Locate the cell with the specified text and output its (X, Y) center coordinate. 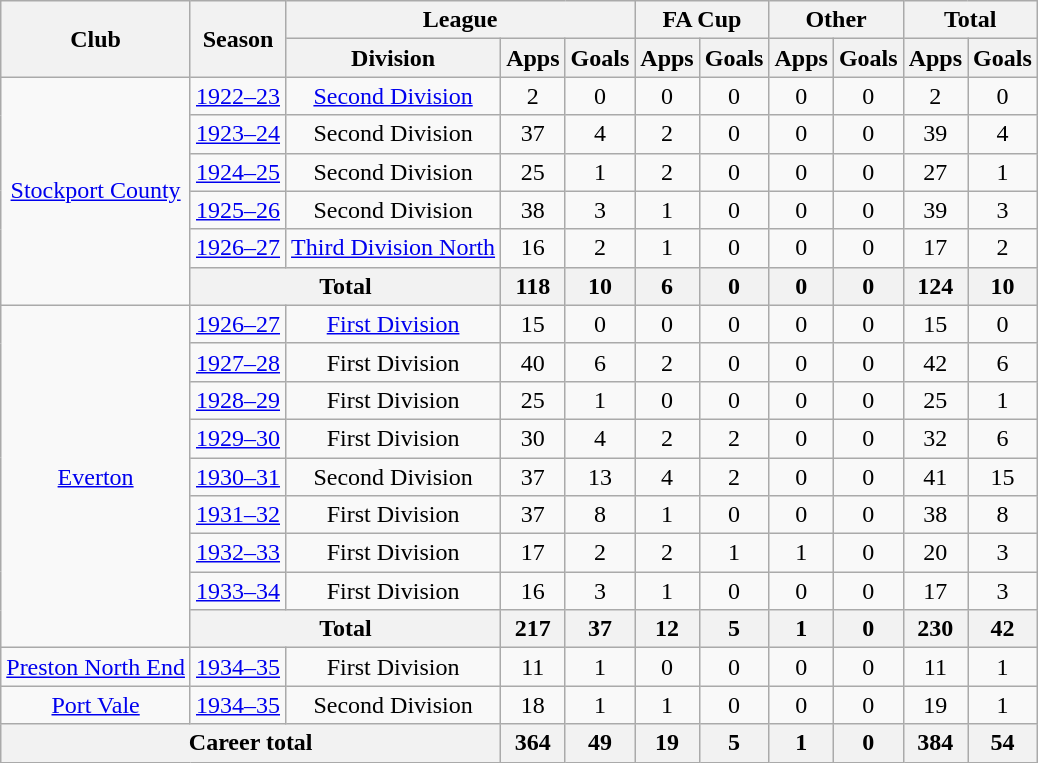
Everton (96, 476)
13 (600, 477)
18 (533, 705)
FA Cup (702, 20)
27 (935, 172)
32 (935, 438)
384 (935, 743)
364 (533, 743)
124 (935, 286)
20 (935, 553)
41 (935, 477)
12 (667, 629)
40 (533, 362)
1928–29 (238, 400)
217 (533, 629)
Career total (251, 743)
Other (836, 20)
1932–33 (238, 553)
Port Vale (96, 705)
1923–24 (238, 134)
1930–31 (238, 477)
1924–25 (238, 172)
1933–34 (238, 591)
54 (1003, 743)
League (460, 20)
1922–23 (238, 96)
Third Division North (394, 248)
118 (533, 286)
1927–28 (238, 362)
1929–30 (238, 438)
30 (533, 438)
Stockport County (96, 191)
1931–32 (238, 515)
49 (600, 743)
Season (238, 39)
Club (96, 39)
Preston North End (96, 667)
230 (935, 629)
Division (394, 58)
1925–26 (238, 210)
